Search for the cell housing the specified text and yield its [X, Y] center coordinate. 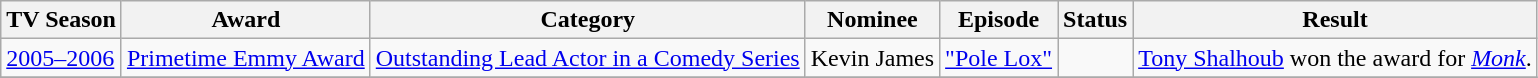
Result [1336, 20]
Primetime Emmy Award [246, 58]
Award [246, 20]
TV Season [62, 20]
Status [1096, 20]
Tony Shalhoub won the award for Monk. [1336, 58]
Kevin James [872, 58]
"Pole Lox" [999, 58]
Nominee [872, 20]
Outstanding Lead Actor in a Comedy Series [588, 58]
Episode [999, 20]
Category [588, 20]
2005–2006 [62, 58]
